Locate the cell with the specified text and output its (x, y) center coordinate. 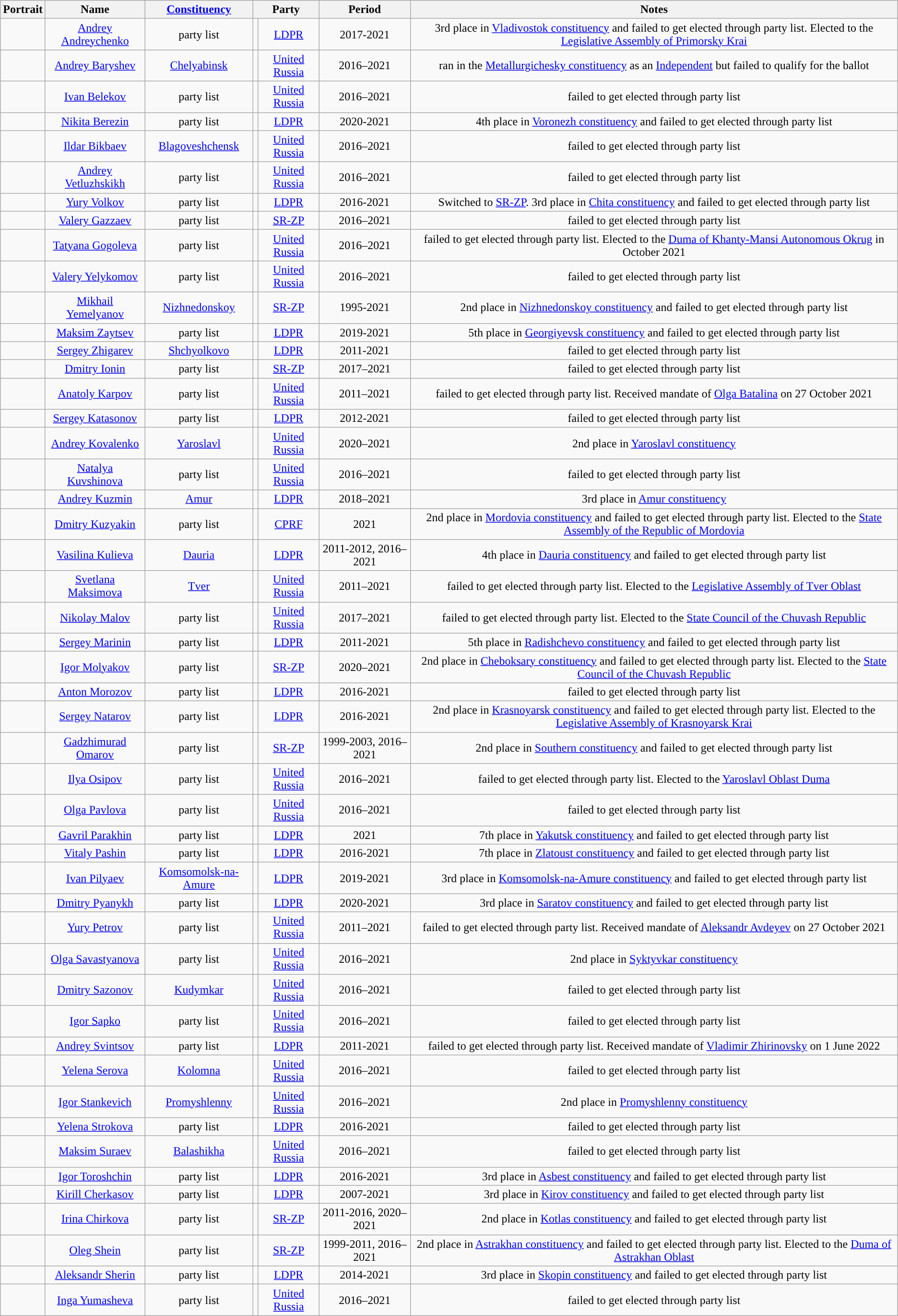
Party (286, 10)
Dmitry Pyanykh (95, 903)
Portrait (23, 10)
failed to get elected through party list. Elected to the State Council of the Chuvash Republic (654, 617)
1999-2011, 2016–2021 (365, 1251)
2011-2012, 2016–2021 (365, 555)
Blagoveshchensk (199, 146)
Andrey Vetluzhskikh (95, 178)
2nd place in Syktyvkar constituency (654, 959)
Tatyana Gogoleva (95, 245)
Yelena Serova (95, 1070)
Yelena Strokova (95, 1126)
Igor Sapko (95, 1021)
5th place in Georgiyevsk constituency and failed to get elected through party list (654, 333)
failed to get elected through party list. Received mandate of Vladimir Zhirinovsky on 1 June 2022 (654, 1046)
failed to get elected through party list. Received mandate of Aleksandr Avdeyev on 27 October 2021 (654, 927)
Natalya Kuvshinova (95, 474)
Ildar Bikbaev (95, 146)
failed to get elected through party list. Elected to the Yaroslavl Oblast Duma (654, 779)
2nd place in Krasnoyarsk constituency and failed to get elected through party list. Elected to the Legislative Assembly of Krasnoyarsk Krai (654, 716)
4th place in Voronezh constituency and failed to get elected through party list (654, 121)
Irina Chirkova (95, 1219)
Yaroslavl (199, 443)
Nizhnedonskoy (199, 307)
4th place in Dauria constituency and failed to get elected through party list (654, 555)
Valery Yelykomov (95, 276)
Sergey Zhigarev (95, 351)
Amur (199, 499)
Sergey Katasonov (95, 419)
2nd place in Astrakhan constituency and failed to get elected through party list. Elected to the Duma of Astrakhan Oblast (654, 1251)
Anton Morozov (95, 692)
Komsomolsk-na-Amure (199, 878)
failed to get elected through party list. Elected to the Duma of Khanty-Mansi Autonomous Okrug in October 2021 (654, 245)
ran in the Metallurgichesky constituency as an Independent but failed to qualify for the ballot (654, 65)
Valery Gazzaev (95, 220)
Andrey Kovalenko (95, 443)
Tver (199, 586)
3rd place in Amur constituency (654, 499)
Ilya Osipov (95, 779)
Dmitry Sazonov (95, 990)
2nd place in Yaroslavl constituency (654, 443)
Dmitry Ionin (95, 369)
2017-2021 (365, 35)
Andrey Baryshev (95, 65)
2nd place in Promyshlenny constituency (654, 1102)
Andrey Svintsov (95, 1046)
2nd place in Cheboksary constituency and failed to get elected through party list. Elected to the State Council of the Chuvash Republic (654, 667)
Switched to SR-ZP. 3rd place in Chita constituency and failed to get elected through party list (654, 202)
2nd place in Kotlas constituency and failed to get elected through party list (654, 1219)
failed to get elected through party list. Received mandate of Olga Batalina on 27 October 2021 (654, 394)
3rd place in Kirov constituency and failed to get elected through party list (654, 1195)
Andrey Kuzmin (95, 499)
Dmitry Kuzyakin (95, 524)
2nd place in Nizhnedonskoy constituency and failed to get elected through party list (654, 307)
Sergey Marinin (95, 642)
Gavril Parakhin (95, 835)
Chelyabinsk (199, 65)
2011-2016, 2020–2021 (365, 1219)
3rd place in Vladivostok constituency and failed to get elected through party list. Elected to the Legislative Assembly of Primorsky Krai (654, 35)
3rd place in Komsomolsk-na-Amure constituency and failed to get elected through party list (654, 878)
Kolomna (199, 1070)
2007-2021 (365, 1195)
Svetlana Maksimova (95, 586)
Sergey Natarov (95, 716)
Kudymkar (199, 990)
5th place in Radishchevo constituency and failed to get elected through party list (654, 642)
Olga Pavlova (95, 810)
Igor Toroshchin (95, 1176)
2012-2021 (365, 419)
Igor Molyakov (95, 667)
Period (365, 10)
2018–2021 (365, 499)
Shchyolkovo (199, 351)
Aleksandr Sherin (95, 1275)
Balashikha (199, 1151)
1995-2021 (365, 307)
3rd place in Saratov constituency and failed to get elected through party list (654, 903)
Gadzhimurad Omarov (95, 748)
Yury Petrov (95, 927)
Ivan Belekov (95, 97)
Maksim Zaytsev (95, 333)
Dauria (199, 555)
Vitaly Pashin (95, 853)
Andrey Andreychenko (95, 35)
2014-2021 (365, 1275)
Mikhail Yemelyanov (95, 307)
Olga Savastyanova (95, 959)
Oleg Shein (95, 1251)
3rd place in Asbest constituency and failed to get elected through party list (654, 1176)
Ivan Pilyaev (95, 878)
Name (95, 10)
CPRF (288, 524)
Vasilina Kulieva (95, 555)
7th place in Zlatoust constituency and failed to get elected through party list (654, 853)
Inga Yumasheva (95, 1300)
7th place in Yakutsk constituency and failed to get elected through party list (654, 835)
Igor Stankevich (95, 1102)
Promyshlenny (199, 1102)
2nd place in Mordovia constituency and failed to get elected through party list. Elected to the State Assembly of the Republic of Mordovia (654, 524)
Nikolay Malov (95, 617)
Maksim Suraev (95, 1151)
Constituency (199, 10)
failed to get elected through party list. Elected to the Legislative Assembly of Tver Oblast (654, 586)
1999-2003, 2016–2021 (365, 748)
Kirill Cherkasov (95, 1195)
3rd place in Skopin constituency and failed to get elected through party list (654, 1275)
Yury Volkov (95, 202)
2nd place in Southern constituency and failed to get elected through party list (654, 748)
Nikita Berezin (95, 121)
Notes (654, 10)
Anatoly Karpov (95, 394)
